Search for the cell housing the specified text and yield its [X, Y] center coordinate. 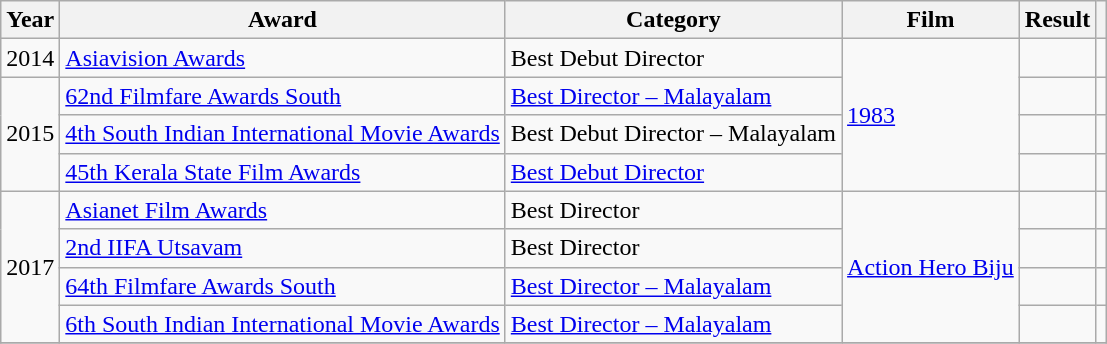
4th South Indian International Movie Awards [282, 134]
Best Debut Director – Malayalam [673, 134]
2014 [30, 58]
62nd Filmfare Awards South [282, 96]
Film [931, 20]
2015 [30, 134]
6th South Indian International Movie Awards [282, 324]
Award [282, 20]
Year [30, 20]
Result [1057, 20]
Asianet Film Awards [282, 210]
45th Kerala State Film Awards [282, 172]
2017 [30, 267]
Category [673, 20]
2nd IIFA Utsavam [282, 248]
1983 [931, 115]
Asiavision Awards [282, 58]
Action Hero Biju [931, 267]
64th Filmfare Awards South [282, 286]
